Determine the [X, Y] coordinate at the center of the cell enclosing the given text.  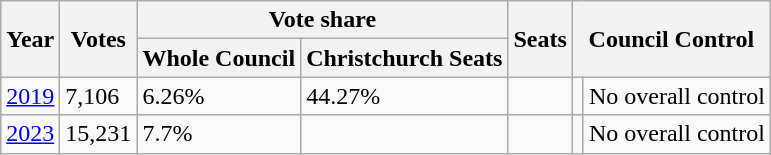
Vote share [322, 20]
7,106 [98, 96]
Year [30, 39]
Seats [540, 39]
2019 [30, 96]
2023 [30, 134]
Whole Council [219, 58]
15,231 [98, 134]
Christchurch Seats [404, 58]
44.27% [404, 96]
6.26% [219, 96]
Votes [98, 39]
Council Control [671, 39]
7.7% [219, 134]
